From the cell containing the given text, extract its center point as (x, y) coordinate. 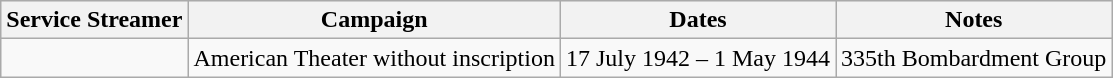
17 July 1942 – 1 May 1944 (698, 58)
Dates (698, 20)
Notes (974, 20)
American Theater without inscription (374, 58)
335th Bombardment Group (974, 58)
Service Streamer (94, 20)
Campaign (374, 20)
